Determine the (X, Y) coordinate at the center of the cell enclosing the given text.  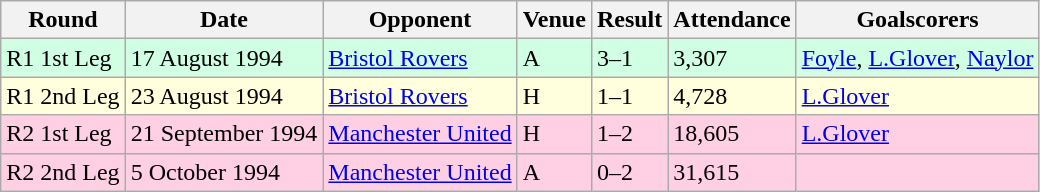
5 October 1994 (224, 172)
Round (63, 20)
Attendance (732, 20)
0–2 (629, 172)
3–1 (629, 58)
R2 1st Leg (63, 134)
1–2 (629, 134)
Date (224, 20)
Result (629, 20)
Opponent (420, 20)
Foyle, L.Glover, Naylor (918, 58)
4,728 (732, 96)
Venue (554, 20)
23 August 1994 (224, 96)
18,605 (732, 134)
R2 2nd Leg (63, 172)
R1 2nd Leg (63, 96)
3,307 (732, 58)
17 August 1994 (224, 58)
R1 1st Leg (63, 58)
1–1 (629, 96)
21 September 1994 (224, 134)
31,615 (732, 172)
Goalscorers (918, 20)
